Capture the cell that displays the provided text and extract its [x, y] central coordinate. 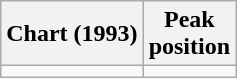
Chart (1993) [72, 34]
Peakposition [189, 34]
